Search for the cell housing the specified text and yield its (X, Y) center coordinate. 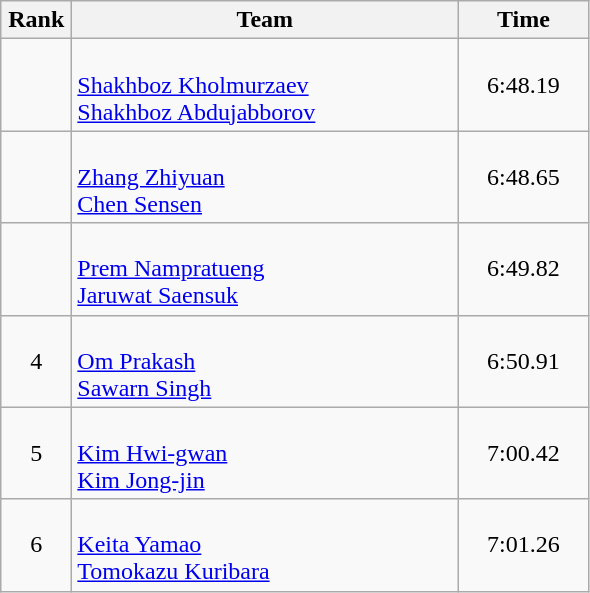
6 (36, 545)
Kim Hwi-gwanKim Jong-jin (265, 453)
Time (524, 20)
7:00.42 (524, 453)
6:48.19 (524, 85)
Om PrakashSawarn Singh (265, 361)
Zhang ZhiyuanChen Sensen (265, 177)
7:01.26 (524, 545)
6:49.82 (524, 269)
Prem NampratuengJaruwat Saensuk (265, 269)
Team (265, 20)
6:50.91 (524, 361)
4 (36, 361)
Keita YamaoTomokazu Kuribara (265, 545)
6:48.65 (524, 177)
Shakhboz KholmurzaevShakhboz Abdujabborov (265, 85)
5 (36, 453)
Rank (36, 20)
